Search for the cell housing the specified text and yield its [X, Y] center coordinate. 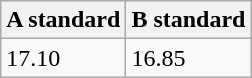
16.85 [188, 58]
B standard [188, 20]
A standard [64, 20]
17.10 [64, 58]
